Identify which cell holds the provided text, then report its (x, y) central coordinate. 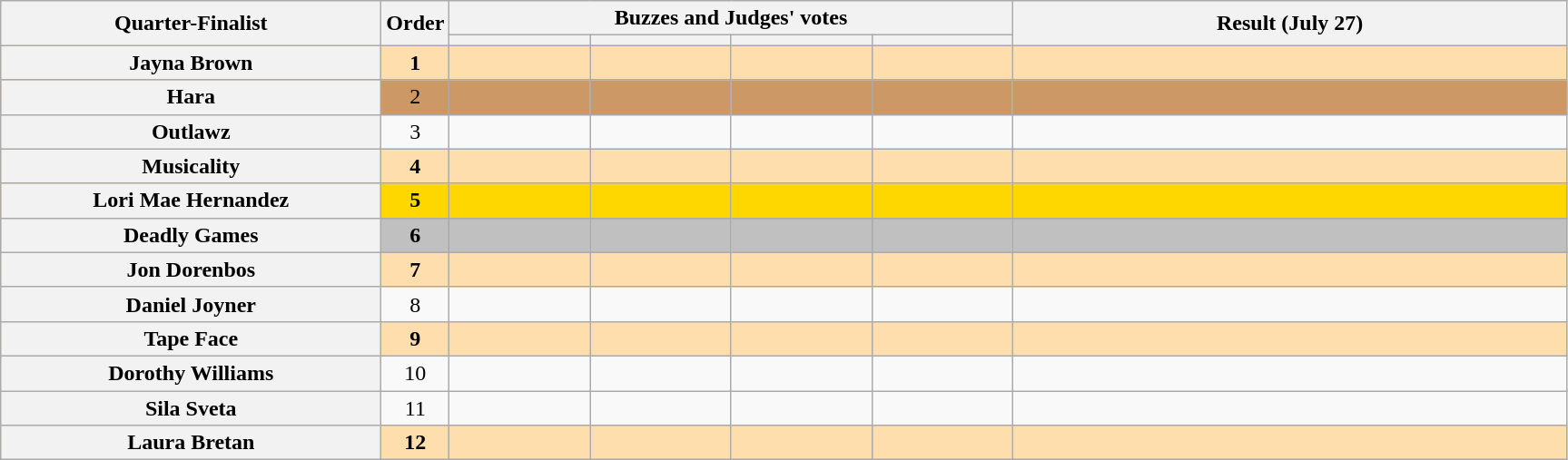
8 (416, 304)
Daniel Joyner (191, 304)
Jayna Brown (191, 63)
Quarter-Finalist (191, 24)
Sila Sveta (191, 407)
Laura Bretan (191, 443)
4 (416, 166)
Tape Face (191, 338)
Lori Mae Hernandez (191, 201)
Result (July 27) (1289, 24)
Hara (191, 97)
Outlawz (191, 132)
1 (416, 63)
Deadly Games (191, 235)
12 (416, 443)
7 (416, 269)
Jon Dorenbos (191, 269)
Dorothy Williams (191, 373)
3 (416, 132)
6 (416, 235)
Buzzes and Judges' votes (731, 18)
Musicality (191, 166)
9 (416, 338)
2 (416, 97)
5 (416, 201)
11 (416, 407)
10 (416, 373)
Order (416, 24)
